Pinpoint the cell where the given text exists, returning its [x, y] midpoint coordinate. 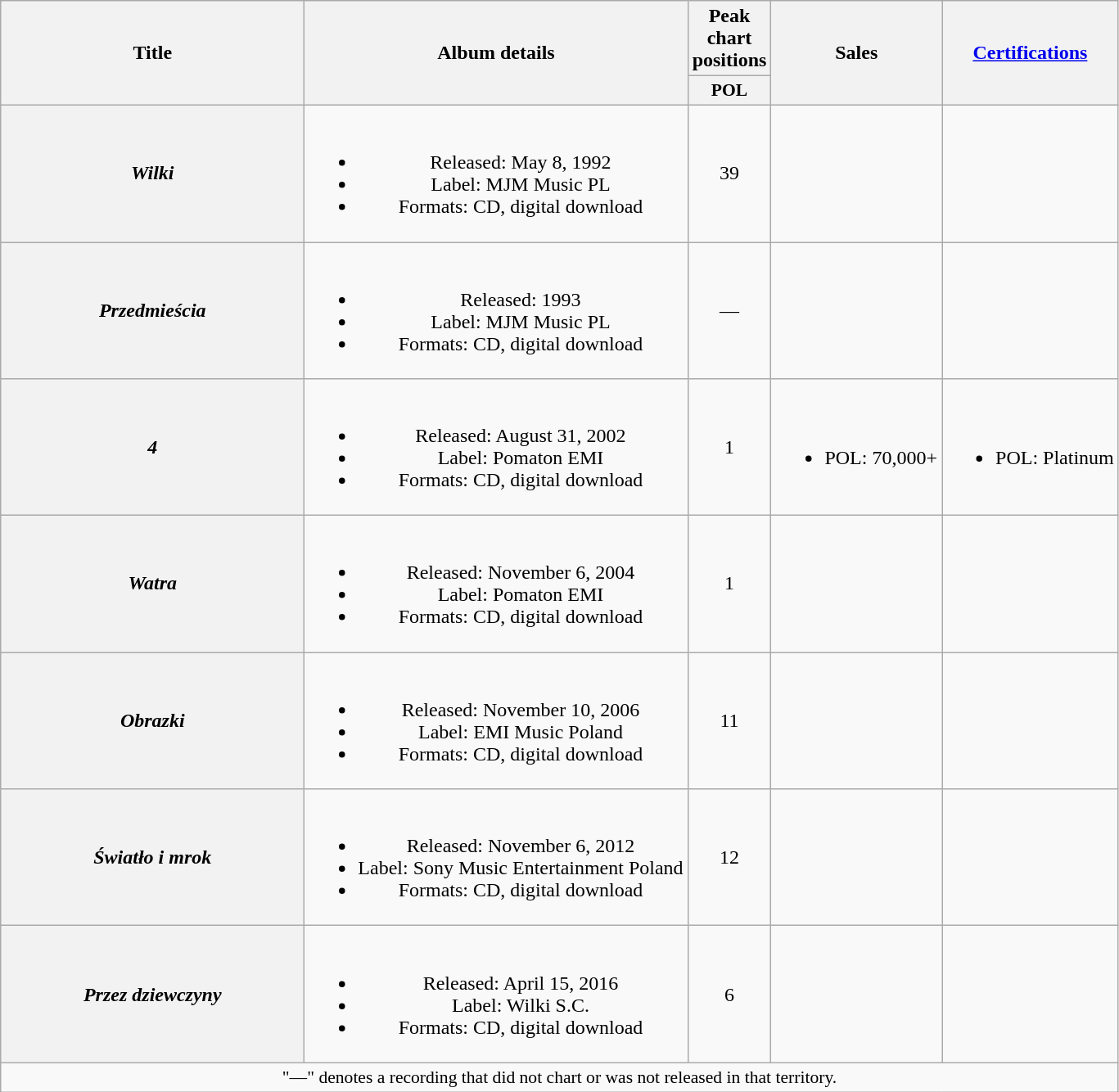
Released: August 31, 2002Label: Pomaton EMIFormats: CD, digital download [496, 447]
— [729, 311]
POL: 70,000+ [856, 447]
Released: November 6, 2004Label: Pomaton EMIFormats: CD, digital download [496, 584]
11 [729, 720]
Certifications [1031, 53]
39 [729, 174]
Released: November 6, 2012Label: Sony Music Entertainment PolandFormats: CD, digital download [496, 858]
Peak chart positions [729, 38]
Przedmieścia [152, 311]
Released: May 8, 1992Label: MJM Music PLFormats: CD, digital download [496, 174]
4 [152, 447]
Watra [152, 584]
Wilki [152, 174]
Released: April 15, 2016Label: Wilki S.C.Formats: CD, digital download [496, 994]
Released: 1993Label: MJM Music PLFormats: CD, digital download [496, 311]
"—" denotes a recording that did not chart or was not released in that territory. [560, 1077]
Światło i mrok [152, 858]
12 [729, 858]
6 [729, 994]
Title [152, 53]
Released: November 10, 2006Label: EMI Music PolandFormats: CD, digital download [496, 720]
POL [729, 91]
Przez dziewczyny [152, 994]
POL: Platinum [1031, 447]
Obrazki [152, 720]
Sales [856, 53]
Album details [496, 53]
